Determine the [x, y] coordinate at the center of the cell enclosing the given text.  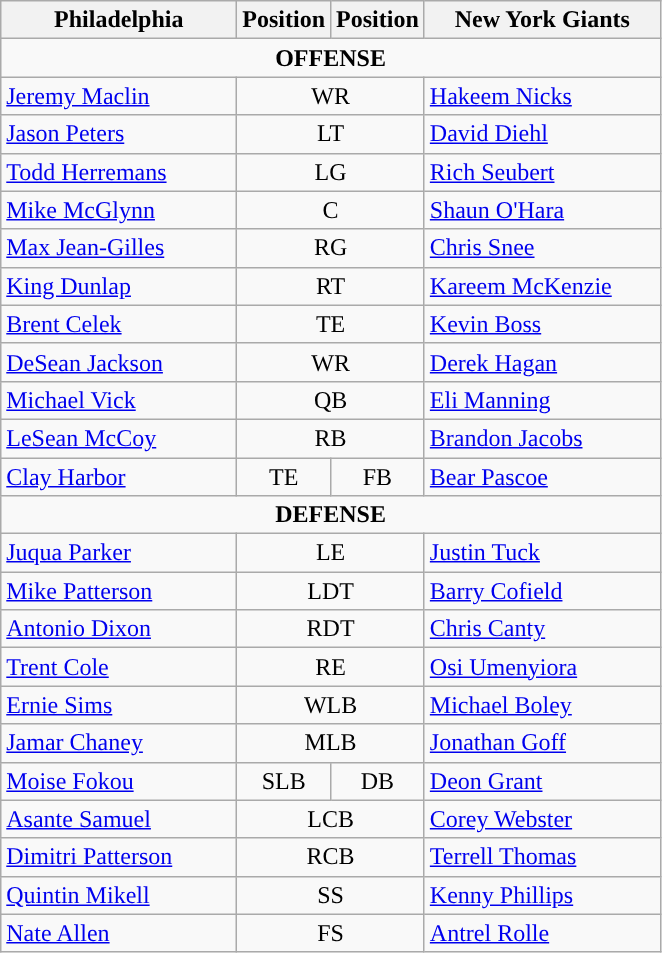
Deon Grant [542, 781]
New York Giants [542, 20]
Corey Webster [542, 819]
Eli Manning [542, 400]
Quintin Mikell [119, 895]
Brandon Jacobs [542, 438]
Rich Seubert [542, 172]
RG [331, 248]
Kevin Boss [542, 324]
DEFENSE [331, 515]
Kareem McKenzie [542, 286]
LE [331, 553]
WLB [331, 705]
Michael Vick [119, 400]
MLB [331, 743]
Antonio Dixon [119, 629]
LT [331, 134]
SLB [284, 781]
Jamar Chaney [119, 743]
David Diehl [542, 134]
Bear Pascoe [542, 477]
Moise Fokou [119, 781]
Shaun O'Hara [542, 210]
Barry Cofield [542, 591]
Michael Boley [542, 705]
FB [378, 477]
DB [378, 781]
Jeremy Maclin [119, 96]
Brent Celek [119, 324]
C [331, 210]
Justin Tuck [542, 553]
RB [331, 438]
Dimitri Patterson [119, 857]
LG [331, 172]
Trent Cole [119, 667]
Chris Snee [542, 248]
RDT [331, 629]
DeSean Jackson [119, 362]
RCB [331, 857]
Hakeem Nicks [542, 96]
Mike McGlynn [119, 210]
Jason Peters [119, 134]
QB [331, 400]
Derek Hagan [542, 362]
LDT [331, 591]
Max Jean-Gilles [119, 248]
Osi Umenyiora [542, 667]
LeSean McCoy [119, 438]
Asante Samuel [119, 819]
RT [331, 286]
FS [331, 933]
Chris Canty [542, 629]
Antrel Rolle [542, 933]
Juqua Parker [119, 553]
Jonathan Goff [542, 743]
Nate Allen [119, 933]
SS [331, 895]
LCB [331, 819]
Ernie Sims [119, 705]
Mike Patterson [119, 591]
Philadelphia [119, 20]
Todd Herremans [119, 172]
Clay Harbor [119, 477]
King Dunlap [119, 286]
RE [331, 667]
Kenny Phillips [542, 895]
Terrell Thomas [542, 857]
OFFENSE [331, 58]
